Output the (x, y) coordinate of the center of the cell containing the given text.  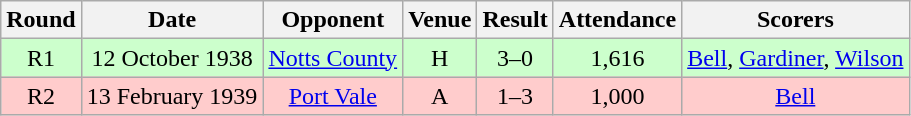
Bell, Gardiner, Wilson (796, 58)
Opponent (333, 20)
R1 (41, 58)
12 October 1938 (172, 58)
Attendance (617, 20)
Bell (796, 96)
1,616 (617, 58)
Notts County (333, 58)
1–3 (515, 96)
Venue (440, 20)
1,000 (617, 96)
Date (172, 20)
Port Vale (333, 96)
A (440, 96)
H (440, 58)
13 February 1939 (172, 96)
Result (515, 20)
3–0 (515, 58)
R2 (41, 96)
Scorers (796, 20)
Round (41, 20)
